Extract the (x, y) coordinate from the center of the cell holding the provided text.  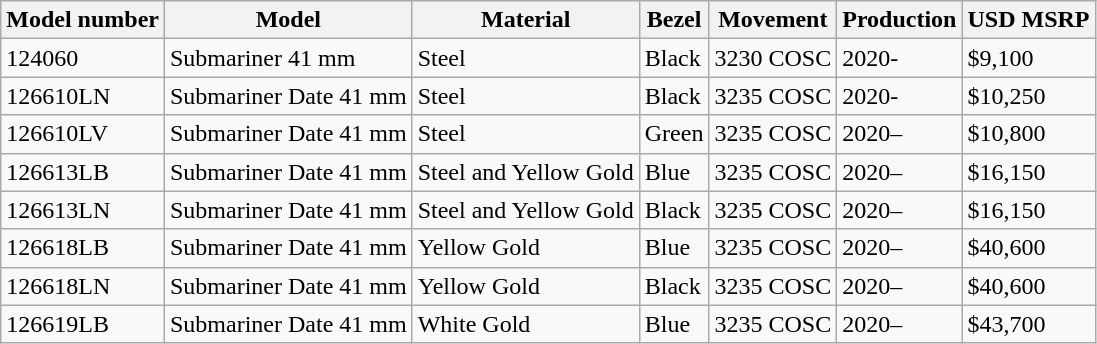
Model number (83, 20)
Model (288, 20)
126619LB (83, 324)
$43,700 (1028, 324)
$9,100 (1028, 58)
126610LV (83, 134)
$10,250 (1028, 96)
126613LB (83, 172)
Submariner 41 mm (288, 58)
126613LN (83, 210)
Production (900, 20)
124060 (83, 58)
Movement (773, 20)
3230 COSC (773, 58)
$10,800 (1028, 134)
Green (674, 134)
Material (526, 20)
126610LN (83, 96)
USD MSRP (1028, 20)
White Gold (526, 324)
126618LN (83, 286)
Bezel (674, 20)
126618LB (83, 248)
